Detect which cell encompasses the target text, then output its [X, Y] center coordinate. 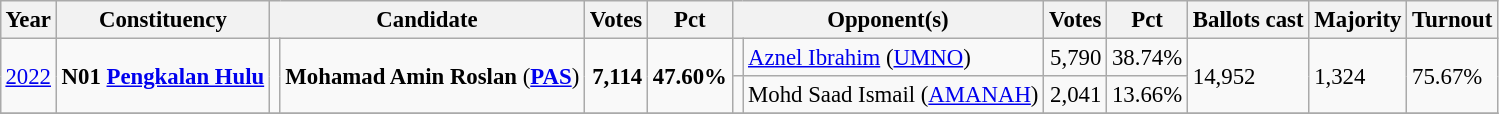
47.60% [690, 76]
Year [28, 20]
Mohd Saad Ismail (AMANAH) [894, 95]
Opponent(s) [888, 20]
Mohamad Amin Roslan (PAS) [432, 76]
Constituency [162, 20]
38.74% [1148, 57]
1,324 [1358, 76]
Ballots cast [1248, 20]
Aznel Ibrahim (UMNO) [894, 57]
Candidate [426, 20]
14,952 [1248, 76]
2,041 [1076, 95]
75.67% [1452, 76]
2022 [28, 76]
N01 Pengkalan Hulu [162, 76]
13.66% [1148, 95]
Turnout [1452, 20]
5,790 [1076, 57]
7,114 [616, 76]
Majority [1358, 20]
